Determine the (X, Y) coordinate at the center of the cell enclosing the given text.  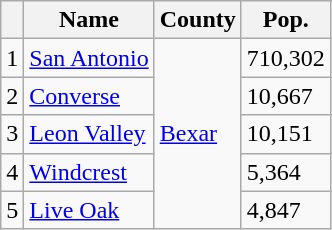
2 (12, 96)
4 (12, 172)
710,302 (286, 58)
5,364 (286, 172)
4,847 (286, 210)
1 (12, 58)
10,667 (286, 96)
Pop. (286, 20)
10,151 (286, 134)
3 (12, 134)
Leon Valley (89, 134)
Name (89, 20)
County (198, 20)
Windcrest (89, 172)
Bexar (198, 134)
Live Oak (89, 210)
San Antonio (89, 58)
Converse (89, 96)
5 (12, 210)
